Scan for the cell matching the given text and deliver its [X, Y] coordinate at center. 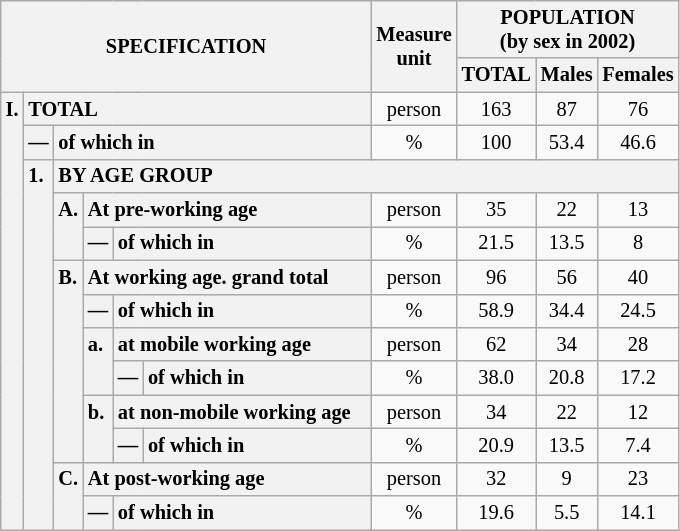
At post-working age [227, 479]
53.4 [567, 142]
46.6 [638, 142]
I. [12, 311]
b. [98, 428]
23 [638, 479]
POPULATION (by sex in 2002) [568, 29]
28 [638, 344]
9 [567, 479]
20.9 [496, 445]
Females [638, 75]
At working age. grand total [227, 277]
87 [567, 109]
1. [38, 344]
Measure unit [414, 46]
21.5 [496, 243]
BY AGE GROUP [366, 176]
C. [68, 496]
100 [496, 142]
14.1 [638, 513]
5.5 [567, 513]
at mobile working age [242, 344]
At pre-working age [227, 210]
Males [567, 75]
96 [496, 277]
20.8 [567, 378]
163 [496, 109]
a. [98, 360]
38.0 [496, 378]
24.5 [638, 311]
13 [638, 210]
56 [567, 277]
at non-mobile working age [242, 412]
SPECIFICATION [186, 46]
A. [68, 226]
58.9 [496, 311]
7.4 [638, 445]
76 [638, 109]
17.2 [638, 378]
B. [68, 361]
40 [638, 277]
12 [638, 412]
35 [496, 210]
62 [496, 344]
32 [496, 479]
19.6 [496, 513]
34.4 [567, 311]
8 [638, 243]
